Return [X, Y] of the center of cell containing provided text 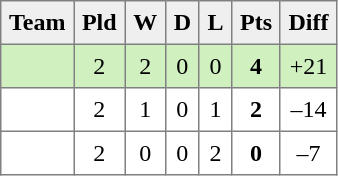
W [145, 23]
D [182, 23]
+21 [308, 66]
Diff [308, 23]
Pts [256, 23]
–14 [308, 110]
L [216, 23]
4 [256, 66]
–7 [308, 153]
Pld [100, 23]
Team [38, 23]
